Find where the given text appears and provide that cell's center as [X, Y] coordinate. 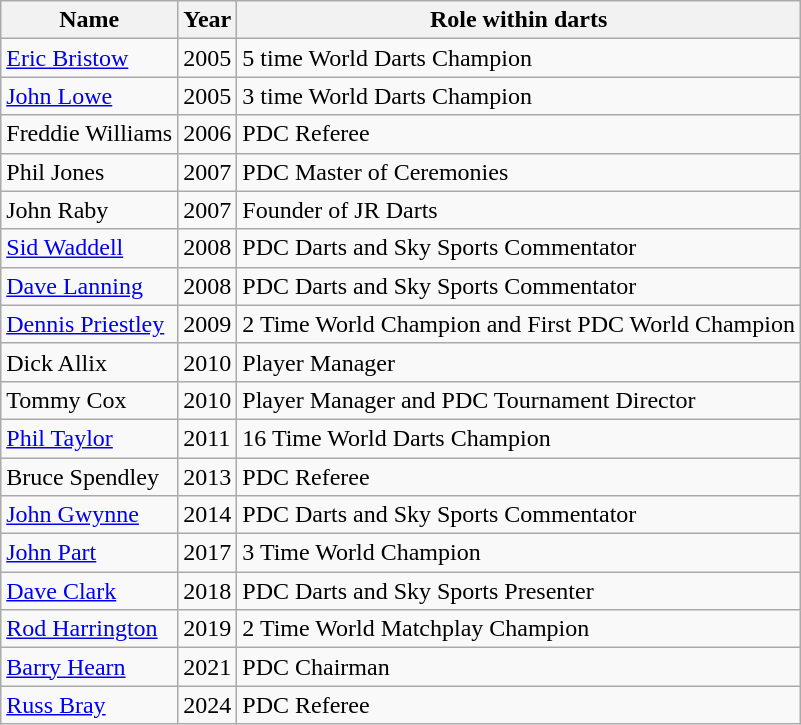
Rod Harrington [90, 629]
Barry Hearn [90, 667]
Freddie Williams [90, 134]
Dick Allix [90, 362]
John Gwynne [90, 515]
16 Time World Darts Champion [519, 438]
3 Time World Champion [519, 553]
Bruce Spendley [90, 477]
Phil Jones [90, 172]
Year [208, 20]
2018 [208, 591]
2014 [208, 515]
2024 [208, 705]
John Raby [90, 210]
Russ Bray [90, 705]
Tommy Cox [90, 400]
Founder of JR Darts [519, 210]
PDC Chairman [519, 667]
John Lowe [90, 96]
Player Manager and PDC Tournament Director [519, 400]
Phil Taylor [90, 438]
Sid Waddell [90, 248]
PDC Darts and Sky Sports Presenter [519, 591]
2009 [208, 324]
Dennis Priestley [90, 324]
2021 [208, 667]
Role within darts [519, 20]
2006 [208, 134]
2019 [208, 629]
Dave Lanning [90, 286]
2011 [208, 438]
2017 [208, 553]
John Part [90, 553]
2 Time World Champion and First PDC World Champion [519, 324]
2 Time World Matchplay Champion [519, 629]
5 time World Darts Champion [519, 58]
PDC Master of Ceremonies [519, 172]
Player Manager [519, 362]
Eric Bristow [90, 58]
Name [90, 20]
2013 [208, 477]
3 time World Darts Champion [519, 96]
Dave Clark [90, 591]
